Detect which cell encompasses the target text, then output its [x, y] center coordinate. 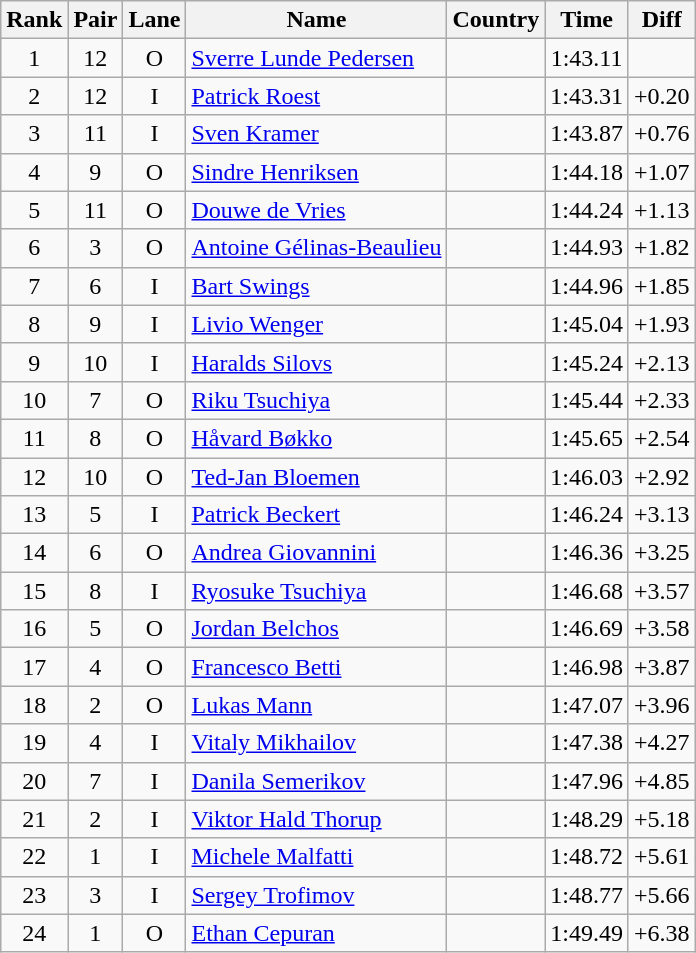
+4.27 [662, 743]
16 [34, 629]
+0.76 [662, 134]
1:46.36 [587, 553]
Vitaly Mikhailov [316, 743]
Danila Semerikov [316, 781]
1:48.72 [587, 857]
Name [316, 20]
Sven Kramer [316, 134]
+1.82 [662, 248]
1:46.24 [587, 515]
18 [34, 705]
+3.57 [662, 591]
Bart Swings [316, 286]
Douwe de Vries [316, 210]
Pair [96, 20]
+3.13 [662, 515]
+1.85 [662, 286]
Lane [154, 20]
+1.07 [662, 172]
1:45.04 [587, 324]
Riku Tsuchiya [316, 400]
14 [34, 553]
Michele Malfatti [316, 857]
+2.13 [662, 362]
Jordan Belchos [316, 629]
15 [34, 591]
+0.20 [662, 96]
1:45.65 [587, 438]
+4.85 [662, 781]
Sergey Trofimov [316, 895]
Sverre Lunde Pedersen [316, 58]
1:49.49 [587, 933]
1:47.96 [587, 781]
1:47.07 [587, 705]
1:43.31 [587, 96]
1:46.03 [587, 477]
Lukas Mann [316, 705]
Ethan Cepuran [316, 933]
1:43.87 [587, 134]
Håvard Bøkko [316, 438]
+3.58 [662, 629]
1:44.24 [587, 210]
22 [34, 857]
1:46.68 [587, 591]
+2.54 [662, 438]
Livio Wenger [316, 324]
Patrick Roest [316, 96]
1:43.11 [587, 58]
+1.13 [662, 210]
Sindre Henriksen [316, 172]
1:44.93 [587, 248]
1:47.38 [587, 743]
1:44.18 [587, 172]
Time [587, 20]
Francesco Betti [316, 667]
1:45.24 [587, 362]
1:48.29 [587, 819]
20 [34, 781]
+1.93 [662, 324]
1:48.77 [587, 895]
13 [34, 515]
Country [496, 20]
+3.87 [662, 667]
+3.96 [662, 705]
Ted-Jan Bloemen [316, 477]
Haralds Silovs [316, 362]
1:46.98 [587, 667]
24 [34, 933]
1:44.96 [587, 286]
19 [34, 743]
+2.92 [662, 477]
Antoine Gélinas-Beaulieu [316, 248]
+5.18 [662, 819]
Rank [34, 20]
Viktor Hald Thorup [316, 819]
Ryosuke Tsuchiya [316, 591]
1:45.44 [587, 400]
+6.38 [662, 933]
+5.66 [662, 895]
+2.33 [662, 400]
+5.61 [662, 857]
+3.25 [662, 553]
Diff [662, 20]
Andrea Giovannini [316, 553]
1:46.69 [587, 629]
17 [34, 667]
21 [34, 819]
Patrick Beckert [316, 515]
23 [34, 895]
